Scan for the cell matching the given text and deliver its (x, y) coordinate at center. 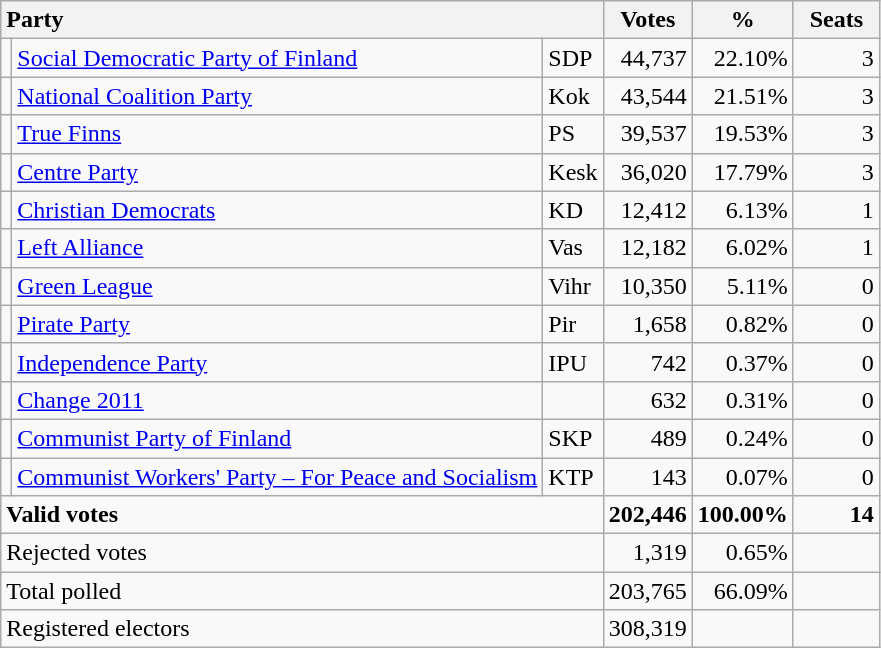
Party (302, 20)
KTP (573, 477)
0.24% (742, 438)
17.79% (742, 172)
IPU (573, 362)
308,319 (648, 629)
100.00% (742, 515)
Communist Party of Finland (278, 438)
143 (648, 477)
21.51% (742, 96)
Christian Democrats (278, 210)
19.53% (742, 134)
Left Alliance (278, 248)
203,765 (648, 591)
Registered electors (302, 629)
6.02% (742, 248)
0.07% (742, 477)
Total polled (302, 591)
14 (836, 515)
22.10% (742, 58)
0.82% (742, 324)
Vihr (573, 286)
Green League (278, 286)
1,319 (648, 553)
Valid votes (302, 515)
742 (648, 362)
SDP (573, 58)
Seats (836, 20)
PS (573, 134)
36,020 (648, 172)
43,544 (648, 96)
Centre Party (278, 172)
KD (573, 210)
% (742, 20)
Kok (573, 96)
True Finns (278, 134)
0.31% (742, 400)
National Coalition Party (278, 96)
66.09% (742, 591)
12,412 (648, 210)
202,446 (648, 515)
Rejected votes (302, 553)
632 (648, 400)
SKP (573, 438)
Vas (573, 248)
6.13% (742, 210)
Votes (648, 20)
0.37% (742, 362)
10,350 (648, 286)
39,537 (648, 134)
1,658 (648, 324)
44,737 (648, 58)
Independence Party (278, 362)
Social Democratic Party of Finland (278, 58)
12,182 (648, 248)
Pir (573, 324)
Change 2011 (278, 400)
Kesk (573, 172)
489 (648, 438)
Pirate Party (278, 324)
5.11% (742, 286)
Communist Workers' Party – For Peace and Socialism (278, 477)
0.65% (742, 553)
